Capture the cell that displays the provided text and extract its (X, Y) central coordinate. 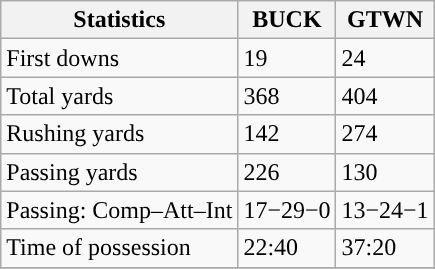
404 (385, 96)
142 (287, 134)
13−24−1 (385, 210)
130 (385, 172)
Total yards (120, 96)
22:40 (287, 248)
274 (385, 134)
Statistics (120, 20)
226 (287, 172)
17−29−0 (287, 210)
First downs (120, 58)
368 (287, 96)
GTWN (385, 20)
BUCK (287, 20)
Passing yards (120, 172)
Passing: Comp–Att–Int (120, 210)
Time of possession (120, 248)
37:20 (385, 248)
24 (385, 58)
Rushing yards (120, 134)
19 (287, 58)
